From the cell containing the given text, extract its center point as [X, Y] coordinate. 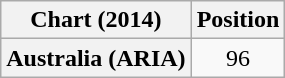
96 [238, 58]
Australia (ARIA) [96, 58]
Chart (2014) [96, 20]
Position [238, 20]
